Pinpoint the cell where the given text exists, returning its [x, y] midpoint coordinate. 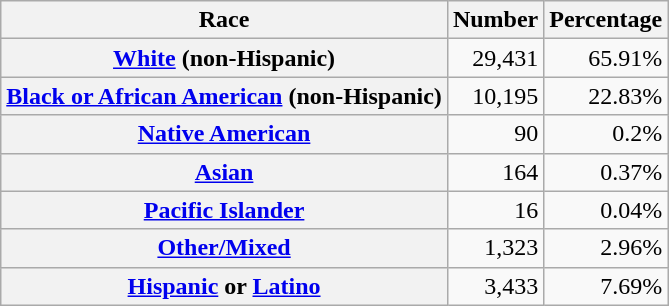
90 [495, 134]
0.04% [606, 210]
Asian [224, 172]
164 [495, 172]
Race [224, 20]
0.2% [606, 134]
White (non-Hispanic) [224, 58]
Number [495, 20]
Percentage [606, 20]
29,431 [495, 58]
Other/Mixed [224, 248]
Pacific Islander [224, 210]
Native American [224, 134]
1,323 [495, 248]
2.96% [606, 248]
Black or African American (non-Hispanic) [224, 96]
3,433 [495, 286]
16 [495, 210]
7.69% [606, 286]
Hispanic or Latino [224, 286]
10,195 [495, 96]
65.91% [606, 58]
22.83% [606, 96]
0.37% [606, 172]
